From the cell containing the given text, extract its center point as (X, Y) coordinate. 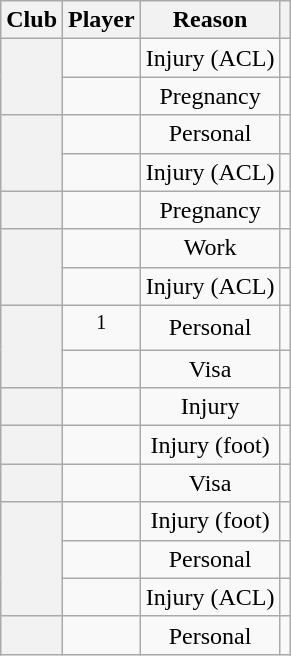
Club (32, 20)
Work (210, 248)
Player (102, 20)
1 (102, 328)
Reason (210, 20)
Injury (210, 407)
